Extract the [x, y] coordinate from the center of the cell holding the provided text.  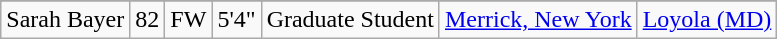
Loyola (MD) [707, 20]
82 [148, 20]
Sarah Bayer [66, 20]
Graduate Student [350, 20]
Merrick, New York [538, 20]
5'4" [236, 20]
FW [188, 20]
